Find where the given text appears and provide that cell's center as (x, y) coordinate. 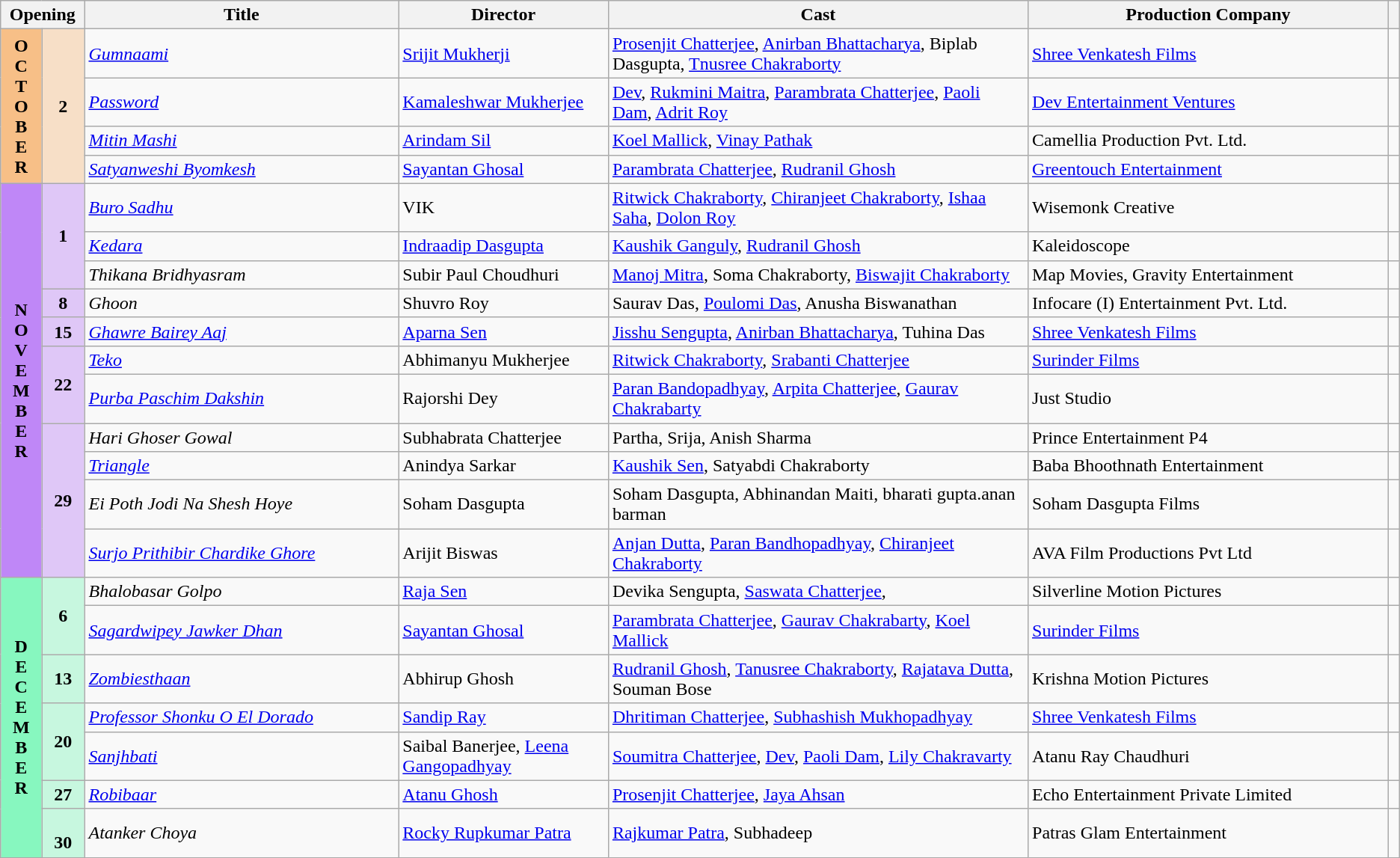
Kaushik Ganguly, Rudranil Ghosh (818, 246)
Parambrata Chatterjee, Rudranil Ghosh (818, 169)
13 (63, 679)
Greentouch Entertainment (1209, 169)
Hari Ghoser Gowal (242, 438)
Zombiesthaan (242, 679)
Soham Dasgupta Films (1209, 504)
6 (63, 616)
Rocky Rupkumar Patra (504, 833)
Baba Bhoothnath Entertainment (1209, 466)
20 (63, 742)
1 (63, 236)
Sandip Ray (504, 717)
30 (63, 833)
Dev Entertainment Ventures (1209, 102)
Rajorshi Dey (504, 398)
Silverline Motion Pictures (1209, 592)
Subhabrata Chatterjee (504, 438)
Shuvro Roy (504, 303)
Atanu Ray Chaudhuri (1209, 756)
Title (242, 15)
Soumitra Chatterjee, Dev, Paoli Dam, Lily Chakravarty (818, 756)
Production Company (1209, 15)
Dev, Rukmini Maitra, Parambrata Chatterjee, Paoli Dam, Adrit Roy (818, 102)
Kaleidoscope (1209, 246)
Anindya Sarkar (504, 466)
Soham Dasgupta, Abhinandan Maiti, bharati gupta.anan barman (818, 504)
Password (242, 102)
Ghawre Bairey Aaj (242, 331)
Subir Paul Choudhuri (504, 275)
Just Studio (1209, 398)
Mitin Mashi (242, 141)
Bhalobasar Golpo (242, 592)
Triangle (242, 466)
Srijit Mukherji (504, 54)
27 (63, 794)
Devika Sengupta, Saswata Chatterjee, (818, 592)
22 (63, 384)
Indraadip Dasgupta (504, 246)
Robibaar (242, 794)
Atanu Ghosh (504, 794)
Ei Poth Jodi Na Shesh Hoye (242, 504)
Rudranil Ghosh, Tanusree Chakraborty, Rajatava Dutta, Souman Bose (818, 679)
DECEMBER (21, 717)
Aparna Sen (504, 331)
Arijit Biswas (504, 554)
Satyanweshi Byomkesh (242, 169)
Echo Entertainment Private Limited (1209, 794)
Ritwick Chakraborty, Chiranjeet Chakraborty, Ishaa Saha, Dolon Roy (818, 208)
15 (63, 331)
AVA Film Productions Pvt Ltd (1209, 554)
Arindam Sil (504, 141)
Buro Sadhu (242, 208)
Prosenjit Chatterjee, Jaya Ahsan (818, 794)
2 (63, 106)
Map Movies, Gravity Entertainment (1209, 275)
Kamaleshwar Mukherjee (504, 102)
Wisemonk Creative (1209, 208)
Saurav Das, Poulomi Das, Anusha Biswanathan (818, 303)
Abhimanyu Mukherjee (504, 360)
Koel Mallick, Vinay Pathak (818, 141)
Infocare (I) Entertainment Pvt. Ltd. (1209, 303)
Sagardwipey Jawker Dhan (242, 630)
Partha, Srija, Anish Sharma (818, 438)
Kaushik Sen, Satyabdi Chakraborty (818, 466)
Sanjhbati (242, 756)
29 (63, 500)
Professor Shonku O El Dorado (242, 717)
Krishna Motion Pictures (1209, 679)
Purba Paschim Dakshin (242, 398)
Opening (43, 15)
8 (63, 303)
Jisshu Sengupta, Anirban Bhattacharya, Tuhina Das (818, 331)
Patras Glam Entertainment (1209, 833)
Camellia Production Pvt. Ltd. (1209, 141)
Dhritiman Chatterjee, Subhashish Mukhopadhyay (818, 717)
Paran Bandopadhyay, Arpita Chatterjee, Gaurav Chakrabarty (818, 398)
Manoj Mitra, Soma Chakraborty, Biswajit Chakraborty (818, 275)
Prince Entertainment P4 (1209, 438)
Prosenjit Chatterjee, Anirban Bhattacharya, Biplab Dasgupta, Tnusree Chakraborty (818, 54)
Cast (818, 15)
OCTOBER (21, 106)
Anjan Dutta, Paran Bandhopadhyay, Chiranjeet Chakraborty (818, 554)
Surjo Prithibir Chardike Ghore (242, 554)
Abhirup Ghosh (504, 679)
Atanker Choya (242, 833)
Gumnaami (242, 54)
Raja Sen (504, 592)
Saibal Banerjee, Leena Gangopadhyay (504, 756)
Parambrata Chatterjee, Gaurav Chakrabarty, Koel Mallick (818, 630)
Teko (242, 360)
Ritwick Chakraborty, Srabanti Chatterjee (818, 360)
Thikana Bridhyasram (242, 275)
Ghoon (242, 303)
VIK (504, 208)
Rajkumar Patra, Subhadeep (818, 833)
Soham Dasgupta (504, 504)
Director (504, 15)
Kedara (242, 246)
NOVEMBER (21, 380)
